Return (x, y) of the center of cell containing provided text 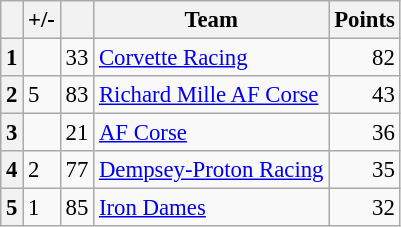
+/- (42, 20)
32 (364, 208)
83 (76, 95)
21 (76, 133)
77 (76, 170)
Team (212, 20)
Points (364, 20)
Iron Dames (212, 208)
3 (12, 133)
85 (76, 208)
33 (76, 58)
Corvette Racing (212, 58)
35 (364, 170)
82 (364, 58)
Richard Mille AF Corse (212, 95)
43 (364, 95)
Dempsey-Proton Racing (212, 170)
36 (364, 133)
AF Corse (212, 133)
4 (12, 170)
